Provide the [x, y] coordinate of the cell's center where the given text is located.  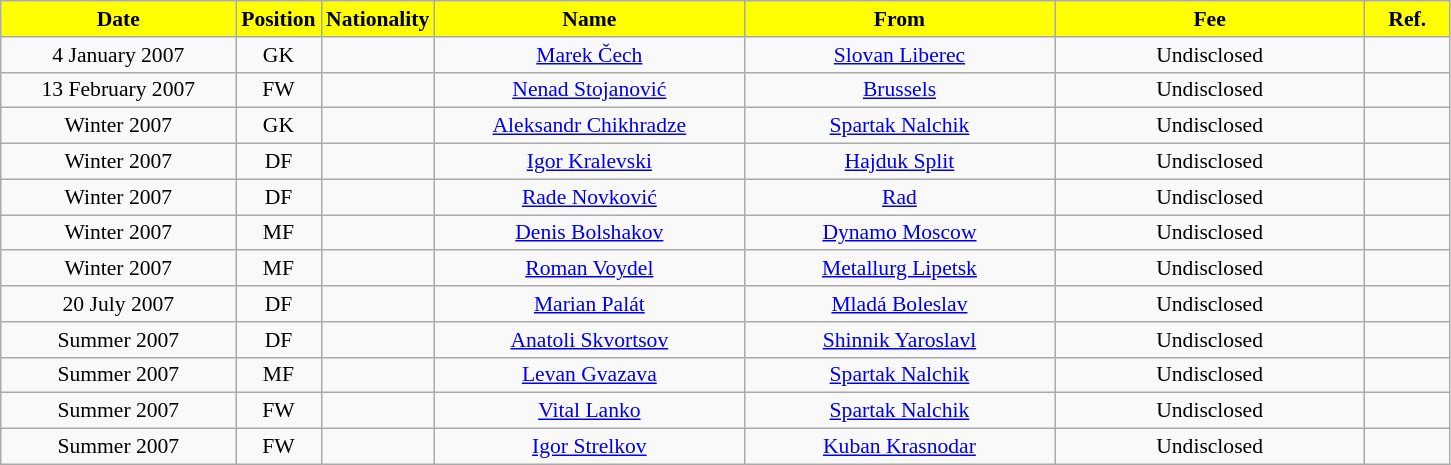
Brussels [899, 90]
Slovan Liberec [899, 55]
Levan Gvazava [589, 375]
Dynamo Moscow [899, 233]
Vital Lanko [589, 411]
Hajduk Split [899, 162]
Igor Strelkov [589, 447]
Mladá Boleslav [899, 304]
Name [589, 19]
20 July 2007 [118, 304]
Nenad Stojanović [589, 90]
4 January 2007 [118, 55]
Marian Palát [589, 304]
From [899, 19]
Ref. [1408, 19]
Anatoli Skvortsov [589, 340]
Roman Voydel [589, 269]
Fee [1210, 19]
Marek Čech [589, 55]
13 February 2007 [118, 90]
Kuban Krasnodar [899, 447]
Rade Novković [589, 197]
Aleksandr Chikhradze [589, 126]
Igor Kralevski [589, 162]
Position [278, 19]
Date [118, 19]
Shinnik Yaroslavl [899, 340]
Rad [899, 197]
Metallurg Lipetsk [899, 269]
Denis Bolshakov [589, 233]
Nationality [378, 19]
